Return the (X, Y) coordinate for the center point of the cell that contains the specified text.  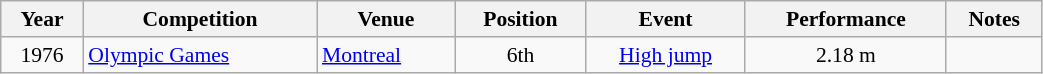
Event (666, 19)
Montreal (386, 55)
6th (520, 55)
Notes (994, 19)
Olympic Games (200, 55)
1976 (42, 55)
Position (520, 19)
2.18 m (846, 55)
High jump (666, 55)
Year (42, 19)
Venue (386, 19)
Performance (846, 19)
Competition (200, 19)
